Determine the (x, y) coordinate at the center of the cell enclosing the given text.  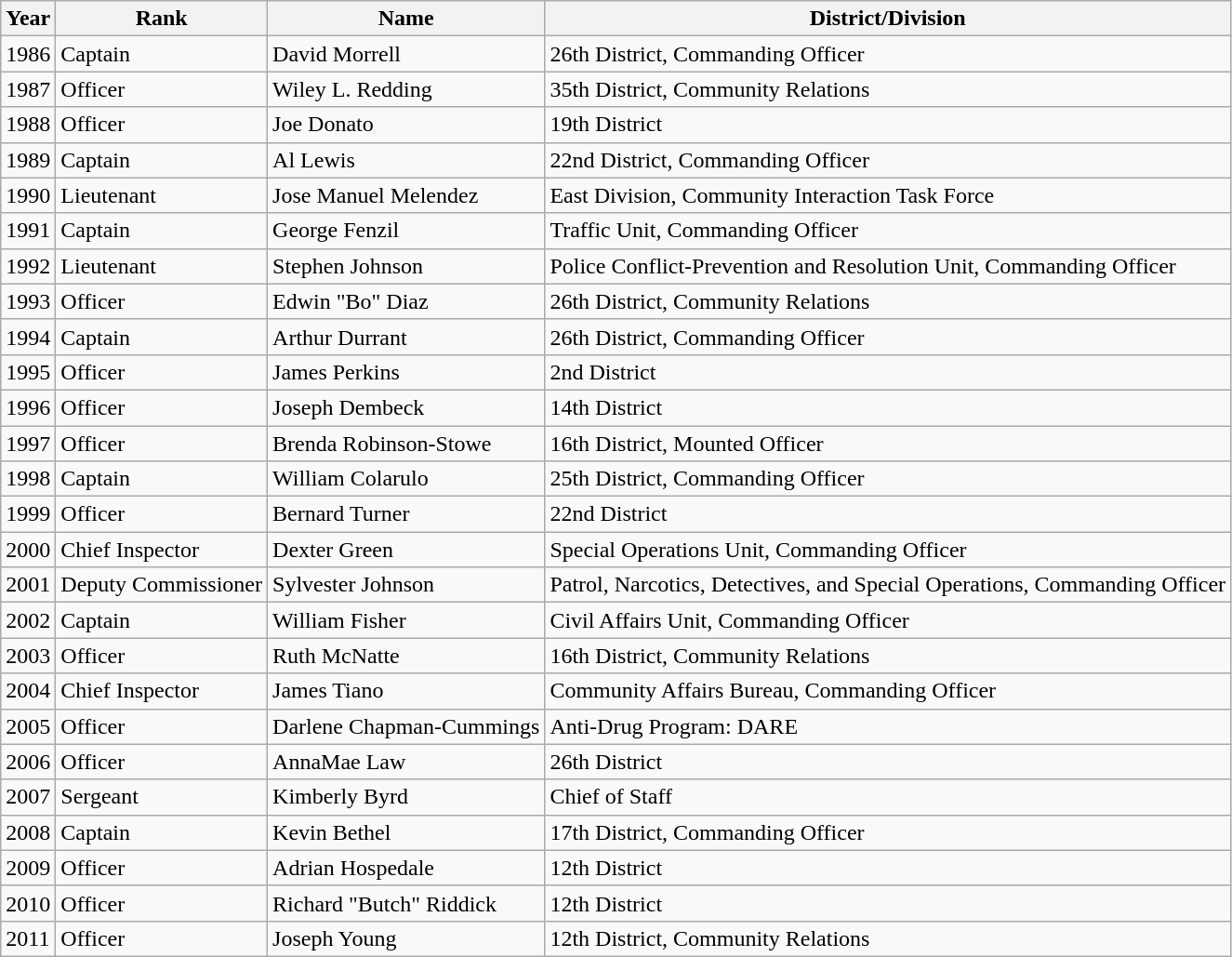
26th District (888, 762)
Community Affairs Bureau, Commanding Officer (888, 691)
Name (406, 19)
East Division, Community Interaction Task Force (888, 195)
2011 (28, 938)
1993 (28, 301)
26th District, Community Relations (888, 301)
2008 (28, 832)
1994 (28, 337)
Traffic Unit, Commanding Officer (888, 231)
Brenda Robinson-Stowe (406, 444)
Darlene Chapman-Cummings (406, 726)
William Fisher (406, 620)
Anti-Drug Program: DARE (888, 726)
2006 (28, 762)
Kimberly Byrd (406, 797)
Adrian Hospedale (406, 868)
Richard "Butch" Riddick (406, 903)
AnnaMae Law (406, 762)
1996 (28, 407)
Wiley L. Redding (406, 89)
Arthur Durrant (406, 337)
James Perkins (406, 372)
Patrol, Narcotics, Detectives, and Special Operations, Commanding Officer (888, 585)
2nd District (888, 372)
19th District (888, 125)
1998 (28, 479)
1997 (28, 444)
Edwin "Bo" Diaz (406, 301)
22nd District (888, 514)
1992 (28, 266)
Kevin Bethel (406, 832)
1991 (28, 231)
17th District, Commanding Officer (888, 832)
12th District, Community Relations (888, 938)
Civil Affairs Unit, Commanding Officer (888, 620)
1989 (28, 160)
Jose Manuel Melendez (406, 195)
2009 (28, 868)
1995 (28, 372)
James Tiano (406, 691)
George Fenzil (406, 231)
District/Division (888, 19)
Chief of Staff (888, 797)
14th District (888, 407)
1986 (28, 54)
2003 (28, 656)
25th District, Commanding Officer (888, 479)
Dexter Green (406, 550)
2000 (28, 550)
Police Conflict-Prevention and Resolution Unit, Commanding Officer (888, 266)
Al Lewis (406, 160)
Deputy Commissioner (162, 585)
Joseph Young (406, 938)
16th District, Mounted Officer (888, 444)
Special Operations Unit, Commanding Officer (888, 550)
35th District, Community Relations (888, 89)
2010 (28, 903)
Sylvester Johnson (406, 585)
Stephen Johnson (406, 266)
Joe Donato (406, 125)
David Morrell (406, 54)
1987 (28, 89)
2002 (28, 620)
Year (28, 19)
1999 (28, 514)
2004 (28, 691)
16th District, Community Relations (888, 656)
1990 (28, 195)
Ruth McNatte (406, 656)
1988 (28, 125)
William Colarulo (406, 479)
2005 (28, 726)
Bernard Turner (406, 514)
2007 (28, 797)
2001 (28, 585)
Rank (162, 19)
Sergeant (162, 797)
Joseph Dembeck (406, 407)
22nd District, Commanding Officer (888, 160)
